Identify which cell holds the provided text, then report its [X, Y] central coordinate. 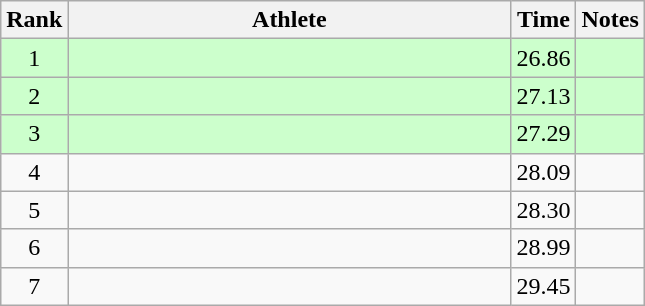
2 [34, 96]
29.45 [544, 286]
28.30 [544, 210]
Notes [610, 20]
7 [34, 286]
27.29 [544, 134]
4 [34, 172]
3 [34, 134]
Rank [34, 20]
Time [544, 20]
28.99 [544, 248]
1 [34, 58]
26.86 [544, 58]
27.13 [544, 96]
28.09 [544, 172]
Athlete [290, 20]
5 [34, 210]
6 [34, 248]
